Find where the given text appears and provide that cell's center as (x, y) coordinate. 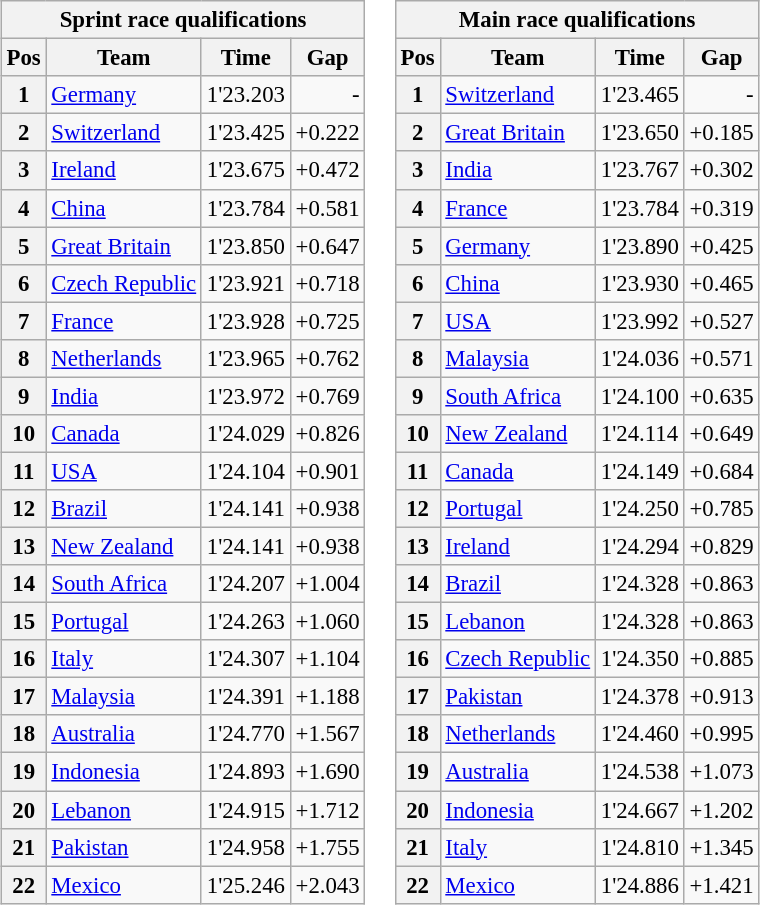
1'24.263 (246, 622)
+0.785 (722, 509)
+1.104 (328, 659)
+0.302 (722, 170)
1'24.391 (246, 697)
+0.425 (722, 246)
+0.472 (328, 170)
1'24.149 (640, 471)
1'24.104 (246, 471)
+0.829 (722, 546)
+0.635 (722, 396)
+1.202 (722, 809)
1'24.915 (246, 809)
1'23.465 (640, 95)
+0.913 (722, 697)
+0.465 (722, 283)
1'24.029 (246, 434)
1'23.203 (246, 95)
+0.769 (328, 396)
+0.222 (328, 133)
1'24.538 (640, 772)
1'23.767 (640, 170)
+0.725 (328, 321)
1'23.972 (246, 396)
Sprint race qualifications (183, 20)
+1.188 (328, 697)
+0.319 (722, 208)
+0.649 (722, 434)
1'24.893 (246, 772)
1'24.460 (640, 734)
+1.755 (328, 847)
1'24.036 (640, 358)
+2.043 (328, 885)
1'23.921 (246, 283)
+1.421 (722, 885)
1'24.114 (640, 434)
1'23.675 (246, 170)
1'23.965 (246, 358)
1'24.667 (640, 809)
+1.060 (328, 622)
+1.690 (328, 772)
+0.527 (722, 321)
+1.712 (328, 809)
1'24.378 (640, 697)
1'23.928 (246, 321)
1'23.650 (640, 133)
1'24.886 (640, 885)
+0.684 (722, 471)
1'23.930 (640, 283)
+1.567 (328, 734)
+0.885 (722, 659)
+0.185 (722, 133)
+1.004 (328, 584)
+1.073 (722, 772)
+0.647 (328, 246)
+0.718 (328, 283)
1'24.307 (246, 659)
+0.901 (328, 471)
1'24.294 (640, 546)
1'23.992 (640, 321)
1'25.246 (246, 885)
1'24.770 (246, 734)
+0.826 (328, 434)
1'24.100 (640, 396)
1'24.250 (640, 509)
1'23.425 (246, 133)
1'23.890 (640, 246)
1'24.350 (640, 659)
+0.995 (722, 734)
Main race qualifications (577, 20)
1'23.850 (246, 246)
1'24.207 (246, 584)
+1.345 (722, 847)
+0.581 (328, 208)
+0.571 (722, 358)
1'24.810 (640, 847)
1'24.958 (246, 847)
+0.762 (328, 358)
